Determine the (x, y) coordinate at the center of the cell enclosing the given text.  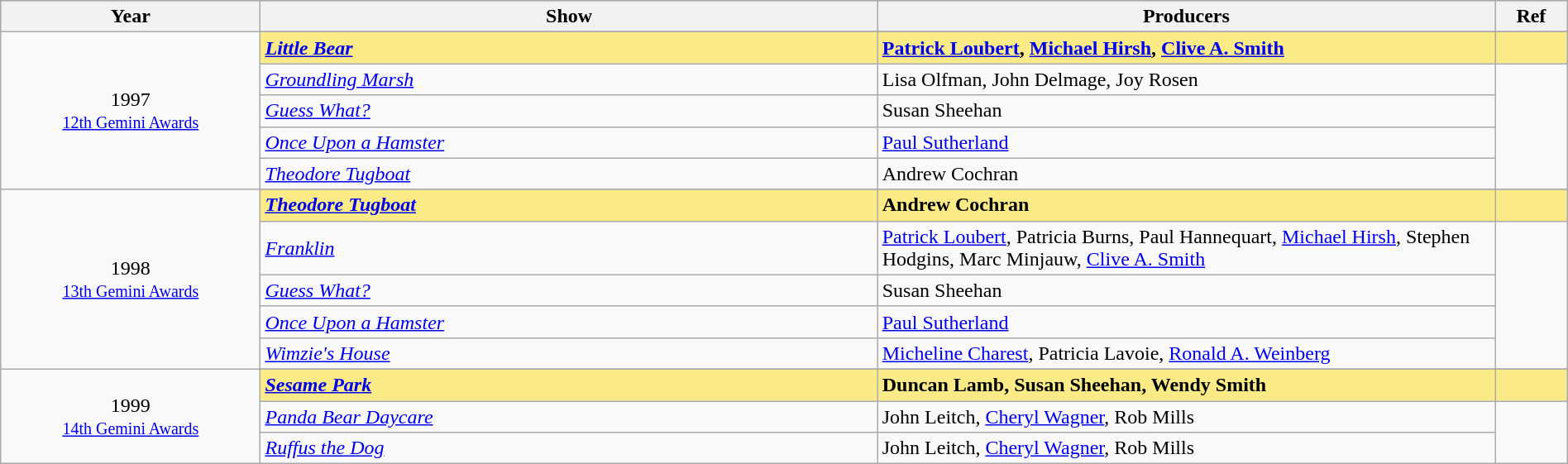
1998 13th Gemini Awards (131, 280)
Little Bear (569, 48)
Ref (1532, 17)
Panda Bear Daycare (569, 416)
Producers (1186, 17)
Micheline Charest, Patricia Lavoie, Ronald A. Weinberg (1186, 353)
Patrick Loubert, Patricia Burns, Paul Hannequart, Michael Hirsh, Stephen Hodgins, Marc Minjauw, Clive A. Smith (1186, 248)
1997 12th Gemini Awards (131, 111)
Wimzie's House (569, 353)
Franklin (569, 248)
Year (131, 17)
Lisa Olfman, John Delmage, Joy Rosen (1186, 79)
Groundling Marsh (569, 79)
1999 14th Gemini Awards (131, 416)
Duncan Lamb, Susan Sheehan, Wendy Smith (1186, 385)
Patrick Loubert, Michael Hirsh, Clive A. Smith (1186, 48)
Sesame Park (569, 385)
Ruffus the Dog (569, 448)
Show (569, 17)
